Search for the cell housing the specified text and yield its (X, Y) center coordinate. 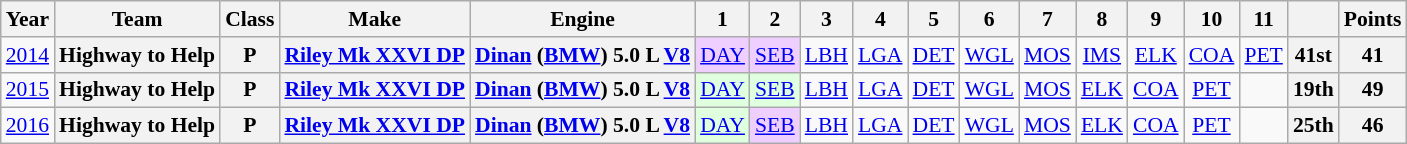
8 (1102, 19)
Make (374, 19)
Engine (582, 19)
25th (1314, 126)
4 (880, 19)
Points (1373, 19)
2014 (28, 55)
Team (137, 19)
19th (1314, 90)
2016 (28, 126)
11 (1264, 19)
IMS (1102, 55)
41st (1314, 55)
41 (1373, 55)
Class (250, 19)
49 (1373, 90)
7 (1048, 19)
10 (1212, 19)
1 (722, 19)
3 (826, 19)
46 (1373, 126)
2 (775, 19)
5 (934, 19)
6 (990, 19)
9 (1156, 19)
Year (28, 19)
2015 (28, 90)
